Scan for the cell matching the given text and deliver its [X, Y] coordinate at center. 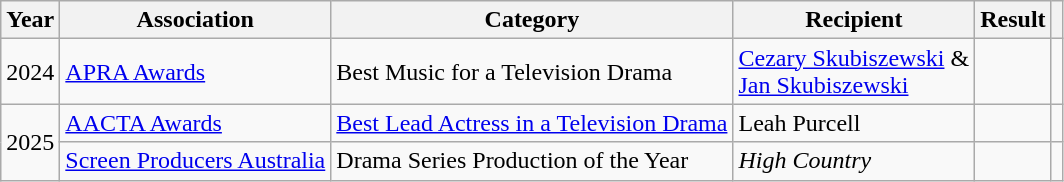
Category [532, 20]
High Country [854, 161]
2024 [30, 72]
Result [1013, 20]
Year [30, 20]
Best Music for a Television Drama [532, 72]
Cezary Skubiszewski &Jan Skubiszewski [854, 72]
Recipient [854, 20]
Leah Purcell [854, 123]
APRA Awards [196, 72]
Drama Series Production of the Year [532, 161]
Screen Producers Australia [196, 161]
Association [196, 20]
Best Lead Actress in a Television Drama [532, 123]
2025 [30, 142]
AACTA Awards [196, 123]
